Capture the cell that displays the provided text and extract its (x, y) central coordinate. 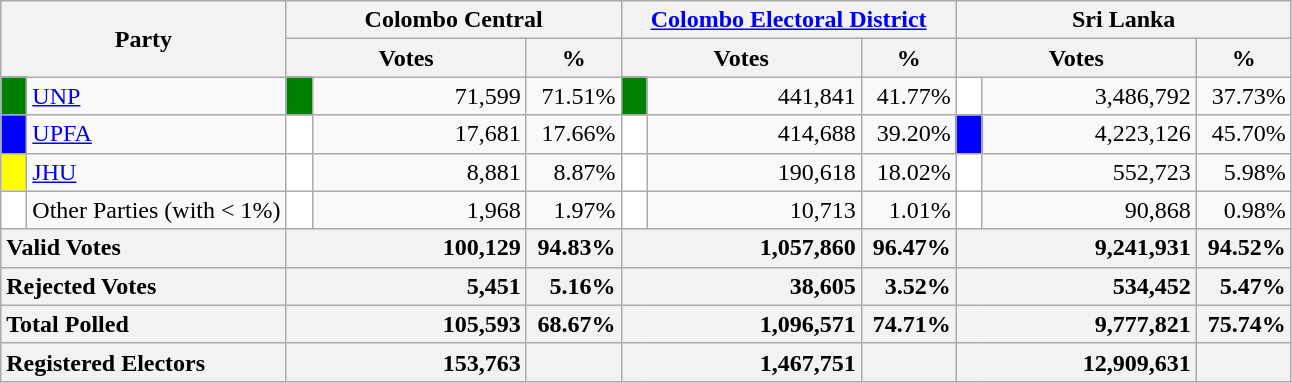
9,777,821 (1076, 324)
37.73% (1244, 96)
5.98% (1244, 172)
JHU (156, 172)
414,688 (754, 134)
UNP (156, 96)
552,723 (1089, 172)
75.74% (1244, 324)
94.83% (574, 248)
Total Polled (144, 324)
Rejected Votes (144, 286)
153,763 (406, 362)
UPFA (156, 134)
534,452 (1076, 286)
4,223,126 (1089, 134)
12,909,631 (1076, 362)
1,968 (419, 210)
5.16% (574, 286)
Valid Votes (144, 248)
Registered Electors (144, 362)
441,841 (754, 96)
1.97% (574, 210)
17.66% (574, 134)
1,096,571 (741, 324)
3.52% (908, 286)
1,057,860 (741, 248)
39.20% (908, 134)
68.67% (574, 324)
71,599 (419, 96)
41.77% (908, 96)
5,451 (406, 286)
18.02% (908, 172)
5.47% (1244, 286)
8.87% (574, 172)
96.47% (908, 248)
74.71% (908, 324)
Other Parties (with < 1%) (156, 210)
1,467,751 (741, 362)
10,713 (754, 210)
17,681 (419, 134)
1.01% (908, 210)
9,241,931 (1076, 248)
100,129 (406, 248)
3,486,792 (1089, 96)
Colombo Electoral District (788, 20)
190,618 (754, 172)
0.98% (1244, 210)
71.51% (574, 96)
45.70% (1244, 134)
38,605 (741, 286)
Colombo Central (454, 20)
Sri Lanka (1124, 20)
Party (144, 39)
94.52% (1244, 248)
105,593 (406, 324)
90,868 (1089, 210)
8,881 (419, 172)
